Pinpoint the cell where the given text exists, returning its [x, y] midpoint coordinate. 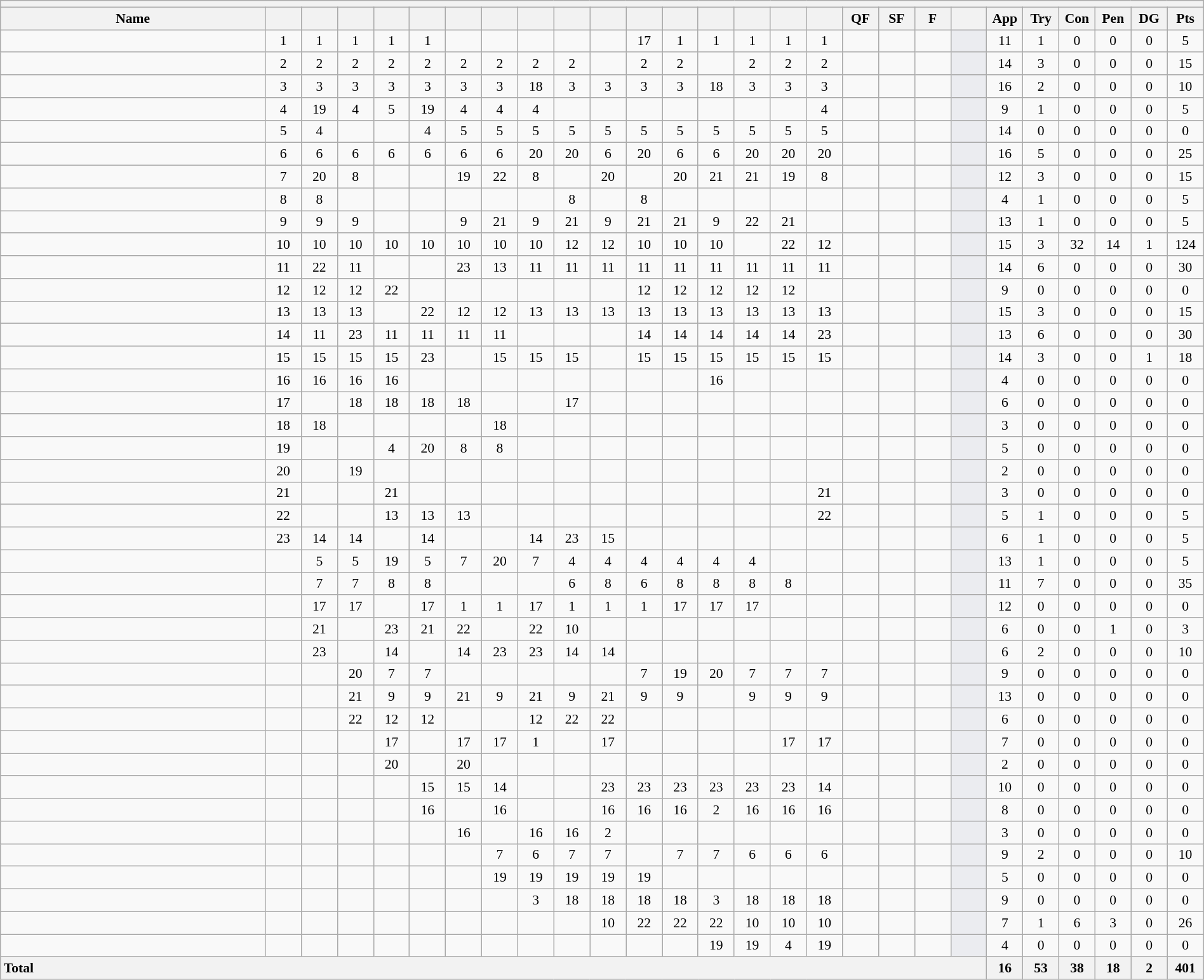
25 [1185, 154]
Pen [1113, 18]
QF [861, 18]
32 [1077, 245]
App [1005, 18]
Total [494, 969]
401 [1185, 969]
Pts [1185, 18]
F [932, 18]
26 [1185, 923]
Name [133, 18]
SF [897, 18]
Try [1041, 18]
124 [1185, 245]
35 [1185, 584]
53 [1041, 969]
Con [1077, 18]
DG [1149, 18]
38 [1077, 969]
